From the cell containing the given text, extract its center point as [X, Y] coordinate. 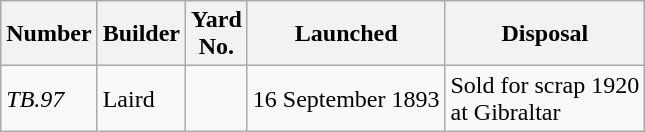
16 September 1893 [346, 98]
Builder [141, 34]
Yard No. [217, 34]
Laird [141, 98]
Launched [346, 34]
Disposal [545, 34]
TB.97 [49, 98]
Number [49, 34]
Sold for scrap 1920at Gibraltar [545, 98]
